Extract the [X, Y] coordinate from the center of the cell holding the provided text.  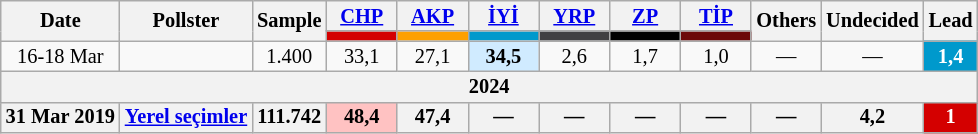
Undecided [872, 20]
33,1 [362, 56]
4,2 [872, 118]
CHP [362, 16]
48,4 [362, 118]
1,7 [646, 56]
1,4 [951, 56]
YRP [574, 16]
31 Mar 2019 [60, 118]
Date [60, 20]
1,0 [716, 56]
16-18 Mar [60, 56]
Pollster [186, 20]
34,5 [504, 56]
Others [786, 20]
İYİ [504, 16]
47,4 [432, 118]
ZP [646, 16]
27,1 [432, 56]
AKP [432, 16]
TİP [716, 16]
1 [951, 118]
2024 [490, 86]
Yerel seçimler [186, 118]
2,6 [574, 56]
Lead [951, 20]
111.742 [289, 118]
Sample [289, 20]
1.400 [289, 56]
